For the text-containing cell, return its midpoint in [x, y] coordinate format. 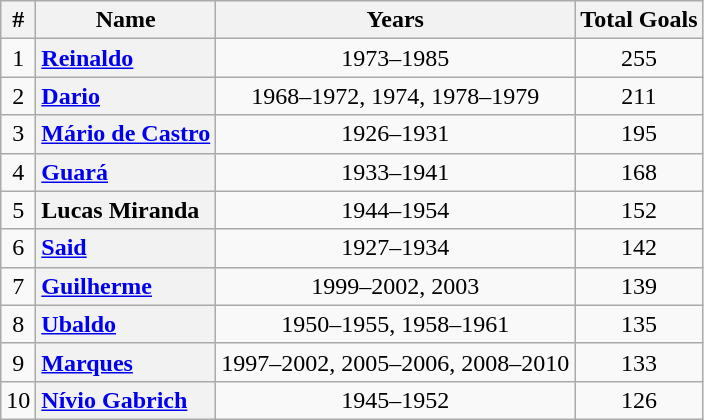
211 [639, 96]
152 [639, 210]
139 [639, 286]
255 [639, 58]
1926–1931 [396, 134]
7 [18, 286]
8 [18, 324]
1950–1955, 1958–1961 [396, 324]
Mário de Castro [126, 134]
Years [396, 20]
5 [18, 210]
1973–1985 [396, 58]
Reinaldo [126, 58]
6 [18, 248]
Name [126, 20]
1 [18, 58]
9 [18, 362]
133 [639, 362]
126 [639, 400]
Total Goals [639, 20]
1997–2002, 2005–2006, 2008–2010 [396, 362]
Ubaldo [126, 324]
1927–1934 [396, 248]
Lucas Miranda [126, 210]
1968–1972, 1974, 1978–1979 [396, 96]
1944–1954 [396, 210]
# [18, 20]
168 [639, 172]
195 [639, 134]
10 [18, 400]
4 [18, 172]
1933–1941 [396, 172]
Marques [126, 362]
142 [639, 248]
1999–2002, 2003 [396, 286]
135 [639, 324]
1945–1952 [396, 400]
2 [18, 96]
Said [126, 248]
Guilherme [126, 286]
Dario [126, 96]
Guará [126, 172]
3 [18, 134]
Nívio Gabrich [126, 400]
